Output the [x, y] coordinate of the center of the cell containing the given text.  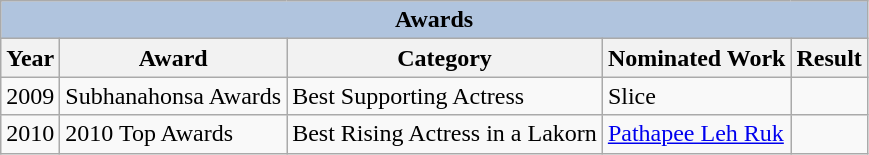
Year [30, 58]
Result [829, 58]
Subhanahonsa Awards [174, 96]
Category [445, 58]
Best Supporting Actress [445, 96]
Awards [434, 20]
Award [174, 58]
2010 [30, 134]
Nominated Work [696, 58]
2010 Top Awards [174, 134]
Pathapee Leh Ruk [696, 134]
Best Rising Actress in a Lakorn [445, 134]
Slice [696, 96]
2009 [30, 96]
